Scan for the cell matching the given text and deliver its (X, Y) coordinate at center. 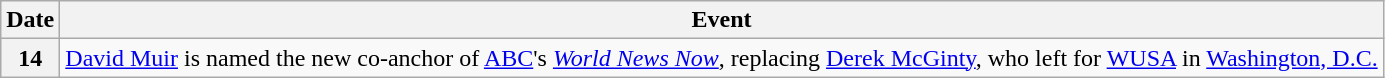
David Muir is named the new co-anchor of ABC's World News Now, replacing Derek McGinty, who left for WUSA in Washington, D.C. (722, 58)
Event (722, 20)
Date (30, 20)
14 (30, 58)
